Output the (X, Y) coordinate of the center of the cell containing the given text.  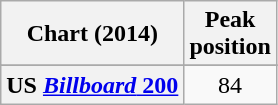
84 (230, 85)
Chart (2014) (92, 34)
Peakposition (230, 34)
US Billboard 200 (92, 85)
